Detect which cell encompasses the target text, then output its (x, y) center coordinate. 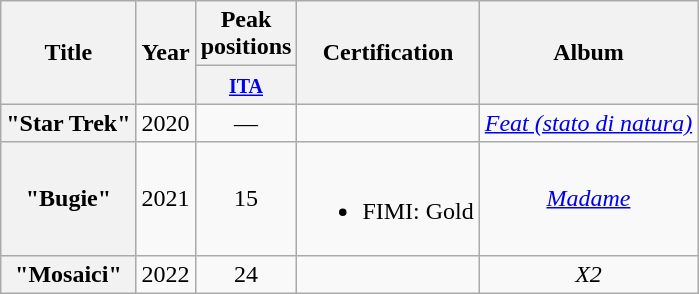
"Bugie" (68, 198)
2022 (166, 274)
ITA (246, 85)
2020 (166, 123)
Feat (stato di natura) (588, 123)
Year (166, 52)
24 (246, 274)
FIMI: Gold (388, 198)
Peak positions (246, 34)
Title (68, 52)
Album (588, 52)
X2 (588, 274)
"Mosaici" (68, 274)
Madame (588, 198)
Certification (388, 52)
2021 (166, 198)
"Star Trek" (68, 123)
— (246, 123)
15 (246, 198)
